Scan for the cell matching the given text and deliver its [X, Y] coordinate at center. 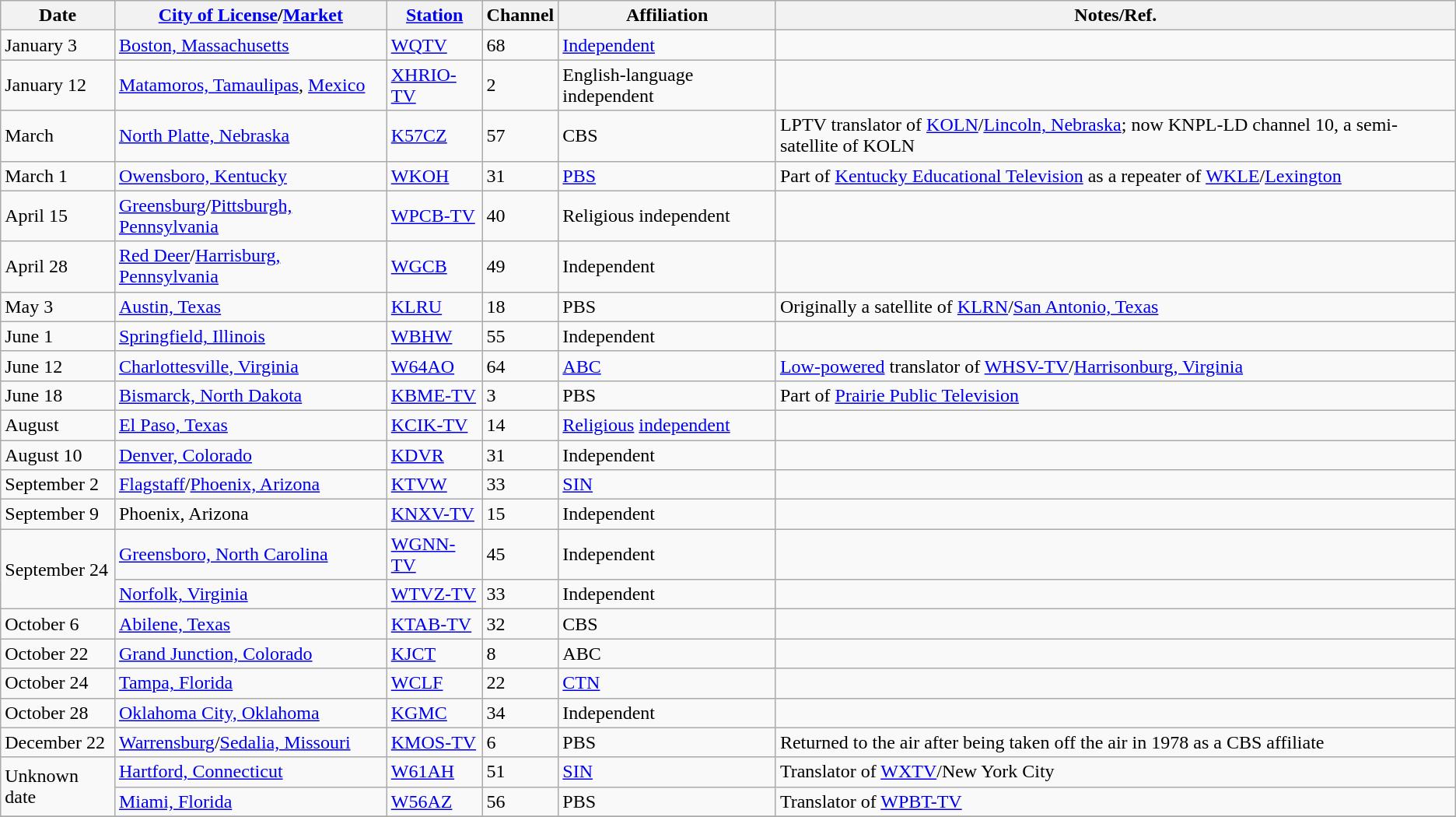
Returned to the air after being taken off the air in 1978 as a CBS affiliate [1115, 742]
KGMC [434, 713]
KMOS-TV [434, 742]
January 3 [58, 45]
WGCB [434, 266]
34 [520, 713]
Hartford, Connecticut [250, 772]
Norfolk, Virginia [250, 594]
Austin, Texas [250, 307]
June 12 [58, 366]
KDVR [434, 455]
14 [520, 425]
Bismarck, North Dakota [250, 395]
32 [520, 624]
September 2 [58, 485]
56 [520, 801]
Boston, Massachusetts [250, 45]
KBME-TV [434, 395]
Abilene, Texas [250, 624]
March 1 [58, 176]
June 18 [58, 395]
K57CZ [434, 135]
Greensburg/Pittsburgh, Pennsylvania [250, 216]
Charlottesville, Virginia [250, 366]
68 [520, 45]
January 12 [58, 86]
October 24 [58, 683]
Date [58, 16]
North Platte, Nebraska [250, 135]
KTVW [434, 485]
55 [520, 336]
WCLF [434, 683]
Originally a satellite of KLRN/San Antonio, Texas [1115, 307]
KLRU [434, 307]
KCIK-TV [434, 425]
October 6 [58, 624]
Miami, Florida [250, 801]
WGNN-TV [434, 554]
October 22 [58, 654]
WPCB-TV [434, 216]
40 [520, 216]
KNXV-TV [434, 514]
Translator of WPBT-TV [1115, 801]
City of License/Market [250, 16]
May 3 [58, 307]
Springfield, Illinois [250, 336]
August 10 [58, 455]
March [58, 135]
Flagstaff/Phoenix, Arizona [250, 485]
Affiliation [667, 16]
April 28 [58, 266]
22 [520, 683]
3 [520, 395]
Matamoros, Tamaulipas, Mexico [250, 86]
Part of Prairie Public Television [1115, 395]
WBHW [434, 336]
August [58, 425]
October 28 [58, 713]
KTAB-TV [434, 624]
W61AH [434, 772]
Low-powered translator of WHSV-TV/Harrisonburg, Virginia [1115, 366]
18 [520, 307]
Warrensburg/Sedalia, Missouri [250, 742]
June 1 [58, 336]
Channel [520, 16]
51 [520, 772]
8 [520, 654]
6 [520, 742]
15 [520, 514]
KJCT [434, 654]
September 9 [58, 514]
English-language independent [667, 86]
45 [520, 554]
Red Deer/Harrisburg, Pennsylvania [250, 266]
Unknown date [58, 787]
Tampa, Florida [250, 683]
49 [520, 266]
December 22 [58, 742]
Phoenix, Arizona [250, 514]
LPTV translator of KOLN/Lincoln, Nebraska; now KNPL-LD channel 10, a semi-satellite of KOLN [1115, 135]
W64AO [434, 366]
2 [520, 86]
64 [520, 366]
Translator of WXTV/New York City [1115, 772]
XHRIO-TV [434, 86]
September 24 [58, 570]
Greensboro, North Carolina [250, 554]
Station [434, 16]
Owensboro, Kentucky [250, 176]
W56AZ [434, 801]
Grand Junction, Colorado [250, 654]
Denver, Colorado [250, 455]
57 [520, 135]
CTN [667, 683]
April 15 [58, 216]
Oklahoma City, Oklahoma [250, 713]
Part of Kentucky Educational Television as a repeater of WKLE/Lexington [1115, 176]
WQTV [434, 45]
El Paso, Texas [250, 425]
WKOH [434, 176]
WTVZ-TV [434, 594]
Notes/Ref. [1115, 16]
